Capture the cell that displays the provided text and extract its [x, y] central coordinate. 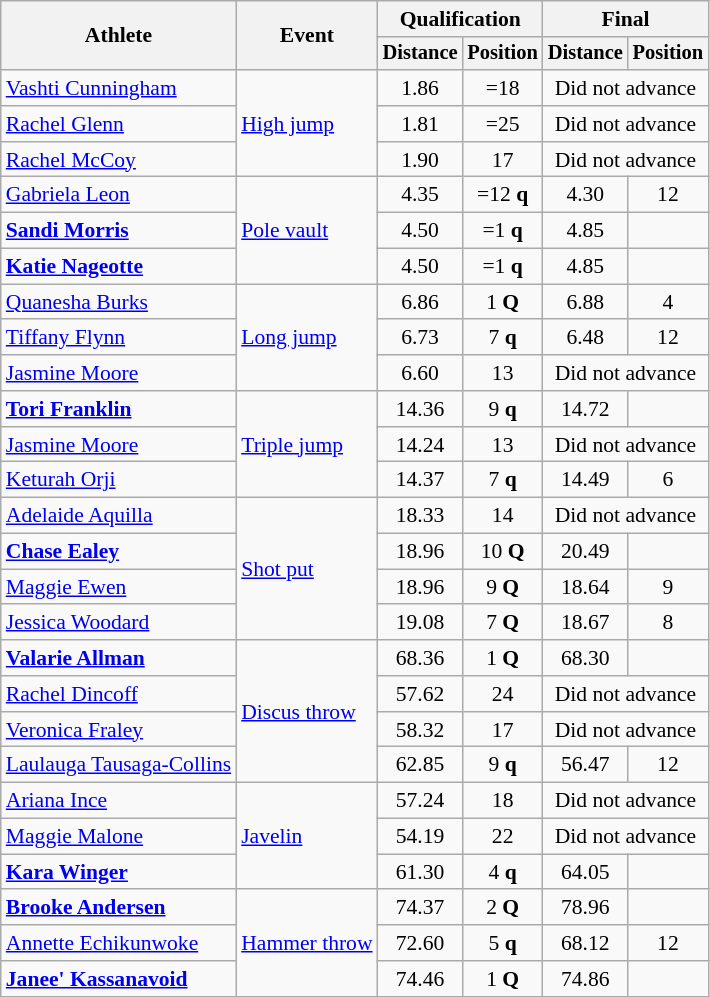
2 Q [502, 908]
Kara Winger [118, 872]
6.86 [420, 302]
6.88 [586, 302]
74.46 [420, 979]
57.24 [420, 801]
61.30 [420, 872]
Quanesha Burks [118, 302]
Event [306, 36]
1.86 [420, 88]
56.47 [586, 765]
Valarie Allman [118, 658]
=18 [502, 88]
9 [668, 587]
Sandi Morris [118, 231]
14.24 [420, 445]
Tiffany Flynn [118, 338]
18.64 [586, 587]
Veronica Fraley [118, 730]
6.48 [586, 338]
1.81 [420, 124]
=12 q [502, 195]
Final [626, 19]
10 Q [502, 552]
Rachel Glenn [118, 124]
Rachel McCoy [118, 160]
74.86 [586, 979]
Chase Ealey [118, 552]
6.60 [420, 373]
68.30 [586, 658]
5 q [502, 943]
Rachel Dincoff [118, 694]
Laulauga Tausaga-Collins [118, 765]
Tori Franklin [118, 409]
Gabriela Leon [118, 195]
4 q [502, 872]
Jessica Woodard [118, 623]
4 [668, 302]
14.49 [586, 480]
Maggie Ewen [118, 587]
Shot put [306, 569]
6.73 [420, 338]
Javelin [306, 836]
Long jump [306, 338]
Triple jump [306, 444]
Keturah Orji [118, 480]
=25 [502, 124]
22 [502, 837]
Katie Nageotte [118, 267]
14.37 [420, 480]
64.05 [586, 872]
18.33 [420, 516]
58.32 [420, 730]
Adelaide Aquilla [118, 516]
Brooke Andersen [118, 908]
4.30 [586, 195]
68.36 [420, 658]
18 [502, 801]
8 [668, 623]
54.19 [420, 837]
14.72 [586, 409]
Janee' Kassanavoid [118, 979]
78.96 [586, 908]
9 Q [502, 587]
19.08 [420, 623]
Vashti Cunningham [118, 88]
Ariana Ince [118, 801]
62.85 [420, 765]
74.37 [420, 908]
Pole vault [306, 230]
20.49 [586, 552]
Athlete [118, 36]
Annette Echikunwoke [118, 943]
18.67 [586, 623]
High jump [306, 124]
14.36 [420, 409]
14 [502, 516]
Discus throw [306, 711]
7 Q [502, 623]
1.90 [420, 160]
72.60 [420, 943]
57.62 [420, 694]
24 [502, 694]
4.35 [420, 195]
68.12 [586, 943]
Maggie Malone [118, 837]
Qualification [460, 19]
Hammer throw [306, 944]
6 [668, 480]
